Return (X, Y) of the center of cell containing provided text 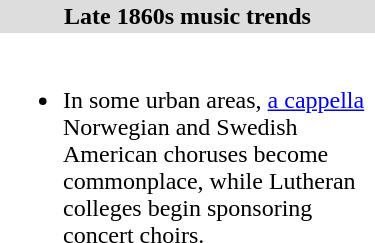
Late 1860s music trends (188, 16)
